Provide the [X, Y] coordinate of the cell's center where the given text is located.  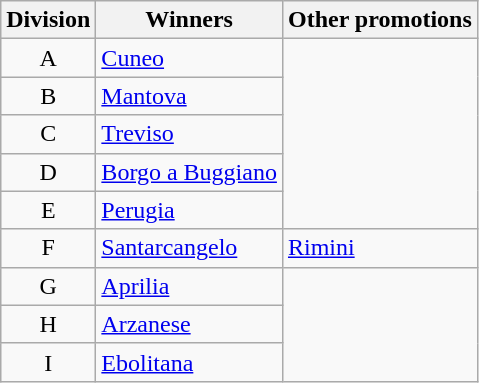
Mantova [190, 96]
Borgo a Buggiano [190, 172]
G [48, 286]
Perugia [190, 210]
I [48, 362]
C [48, 134]
Aprilia [190, 286]
Other promotions [380, 20]
Ebolitana [190, 362]
B [48, 96]
F [48, 248]
Winners [190, 20]
Division [48, 20]
A [48, 58]
E [48, 210]
Rimini [380, 248]
Santarcangelo [190, 248]
D [48, 172]
Arzanese [190, 324]
Cuneo [190, 58]
H [48, 324]
Treviso [190, 134]
